Detect which cell encompasses the target text, then output its (X, Y) center coordinate. 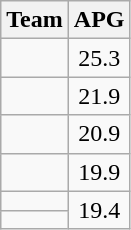
19.9 (99, 172)
APG (99, 20)
20.9 (99, 134)
19.4 (99, 210)
Team (35, 20)
21.9 (99, 96)
25.3 (99, 58)
